Provide the [X, Y] coordinate of the cell's center where the given text is located.  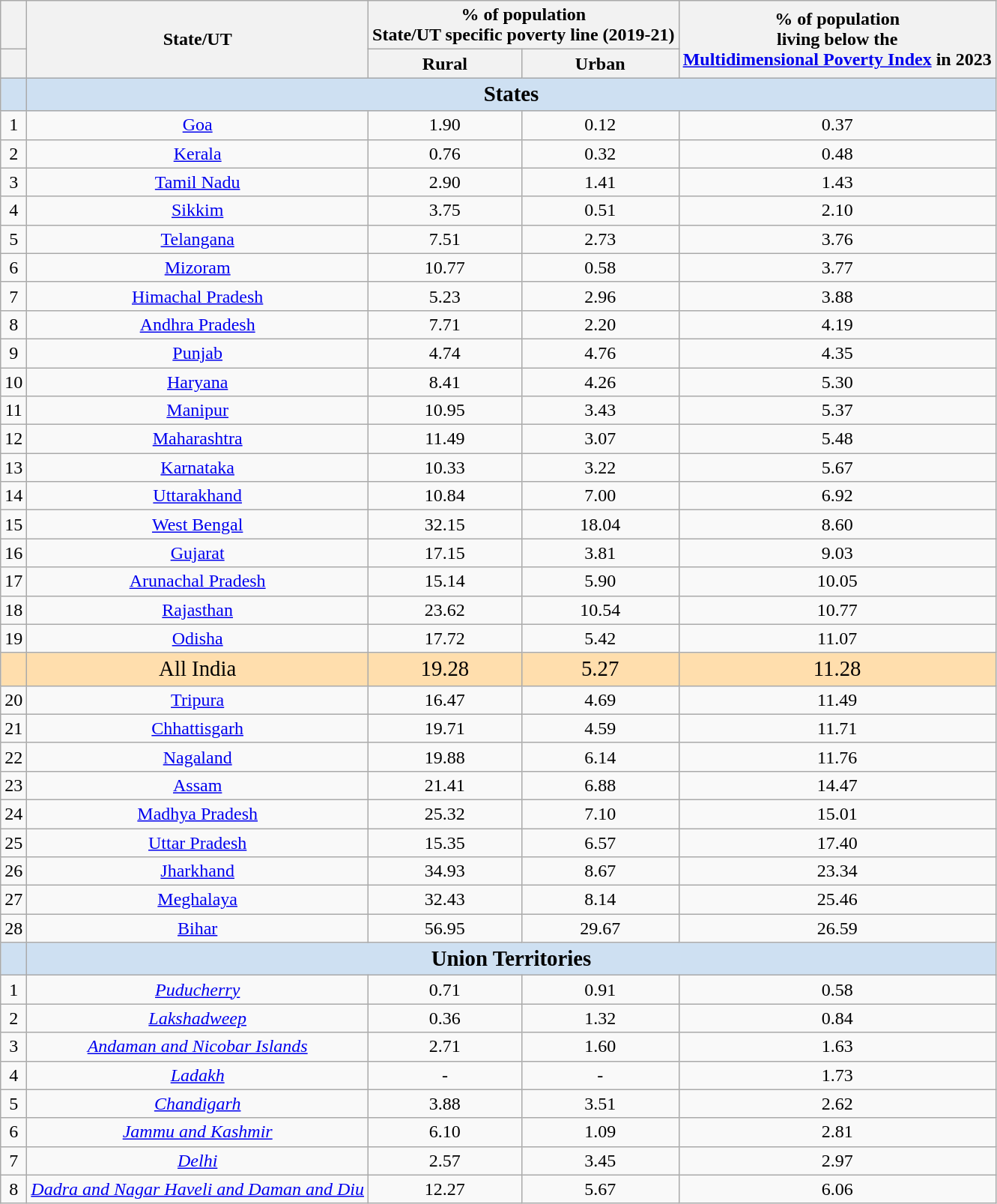
Punjab [198, 353]
5.90 [600, 581]
Tripura [198, 700]
9.03 [837, 553]
Delhi [198, 1161]
Haryana [198, 381]
19 [13, 638]
14.47 [837, 785]
1.63 [837, 1047]
% of populationliving below theMultidimensional Poverty Index in 2023 [837, 39]
6.92 [837, 496]
Goa [198, 125]
27 [13, 900]
Gujarat [198, 553]
23 [13, 785]
6.14 [600, 757]
22 [13, 757]
11.71 [837, 728]
2.90 [445, 182]
Kerala [198, 154]
15.01 [837, 814]
Maharashtra [198, 439]
10 [13, 381]
10.05 [837, 581]
32.15 [445, 524]
Nagaland [198, 757]
24 [13, 814]
11.07 [837, 638]
8.60 [837, 524]
21.41 [445, 785]
9 [13, 353]
6.10 [445, 1132]
2.81 [837, 1132]
26.59 [837, 928]
Madhya Pradesh [198, 814]
Sikkim [198, 211]
Odisha [198, 638]
3.07 [600, 439]
11.76 [837, 757]
4.74 [445, 353]
25 [13, 843]
17.72 [445, 638]
28 [13, 928]
Dadra and Nagar Haveli and Daman and Diu [198, 1189]
5.42 [600, 638]
Rajasthan [198, 610]
West Bengal [198, 524]
8.14 [600, 900]
Lakshadweep [198, 1018]
0.48 [837, 154]
56.95 [445, 928]
0.36 [445, 1018]
18.04 [600, 524]
2.62 [837, 1104]
11 [13, 411]
13 [13, 468]
1.60 [600, 1047]
0.51 [600, 211]
23.34 [837, 871]
Andhra Pradesh [198, 324]
4.19 [837, 324]
8.67 [600, 871]
1.73 [837, 1075]
17.15 [445, 553]
2.10 [837, 211]
2.71 [445, 1047]
1.32 [600, 1018]
20 [13, 700]
Uttar Pradesh [198, 843]
19.28 [445, 669]
18 [13, 610]
Assam [198, 785]
0.12 [600, 125]
23.62 [445, 610]
34.93 [445, 871]
2.73 [600, 239]
Urban [600, 64]
15 [13, 524]
Mizoram [198, 267]
Union Territories [511, 959]
4.69 [600, 700]
10.84 [445, 496]
7.51 [445, 239]
States [511, 94]
29.67 [600, 928]
3.22 [600, 468]
3.81 [600, 553]
4.26 [600, 381]
6.06 [837, 1189]
Telangana [198, 239]
2.96 [600, 296]
6.57 [600, 843]
15.14 [445, 581]
1.90 [445, 125]
Jammu and Kashmir [198, 1132]
10.33 [445, 468]
25.32 [445, 814]
4.35 [837, 353]
14 [13, 496]
Chhattisgarh [198, 728]
0.71 [445, 990]
Karnataka [198, 468]
17.40 [837, 843]
5.30 [837, 381]
7.10 [600, 814]
% of populationState/UT specific poverty line (2019-21) [524, 25]
11.28 [837, 669]
5.48 [837, 439]
25.46 [837, 900]
2.57 [445, 1161]
5.27 [600, 669]
All India [198, 669]
7.71 [445, 324]
0.84 [837, 1018]
0.37 [837, 125]
3.77 [837, 267]
3.75 [445, 211]
Puducherry [198, 990]
10.54 [600, 610]
Uttarakhand [198, 496]
7.00 [600, 496]
5.37 [837, 411]
2.97 [837, 1161]
Manipur [198, 411]
Arunachal Pradesh [198, 581]
17 [13, 581]
Ladakh [198, 1075]
0.76 [445, 154]
6.88 [600, 785]
State/UT [198, 39]
4.76 [600, 353]
3.45 [600, 1161]
10.95 [445, 411]
19.71 [445, 728]
1.09 [600, 1132]
12.27 [445, 1189]
Rural [445, 64]
8.41 [445, 381]
16 [13, 553]
1.41 [600, 182]
Himachal Pradesh [198, 296]
4.59 [600, 728]
12 [13, 439]
Meghalaya [198, 900]
1.43 [837, 182]
Chandigarh [198, 1104]
5.23 [445, 296]
21 [13, 728]
3.43 [600, 411]
3.51 [600, 1104]
Andaman and Nicobar Islands [198, 1047]
32.43 [445, 900]
15.35 [445, 843]
16.47 [445, 700]
19.88 [445, 757]
Bihar [198, 928]
Jharkhand [198, 871]
3.76 [837, 239]
26 [13, 871]
2.20 [600, 324]
Tamil Nadu [198, 182]
0.91 [600, 990]
0.32 [600, 154]
